From the cell containing the given text, extract its center point as [X, Y] coordinate. 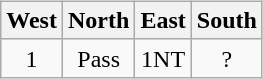
Pass [98, 58]
? [226, 58]
North [98, 20]
1 [32, 58]
1NT [163, 58]
South [226, 20]
West [32, 20]
East [163, 20]
